Find where the given text appears and provide that cell's center as (X, Y) coordinate. 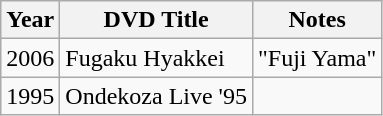
"Fuji Yama" (316, 58)
DVD Title (156, 20)
1995 (30, 96)
2006 (30, 58)
Year (30, 20)
Notes (316, 20)
Fugaku Hyakkei (156, 58)
Ondekoza Live '95 (156, 96)
